For the text-containing cell, return its midpoint in [X, Y] coordinate format. 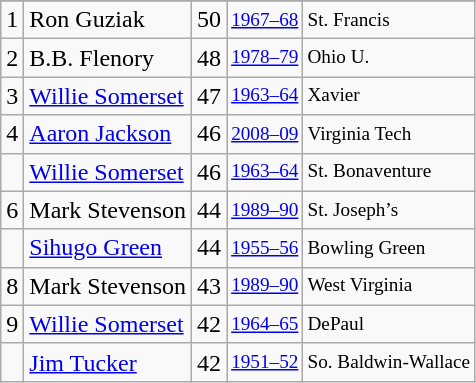
1951–52 [265, 362]
Jim Tucker [108, 362]
2 [12, 58]
3 [12, 96]
Bowling Green [389, 248]
Aaron Jackson [108, 134]
Xavier [389, 96]
1967–68 [265, 20]
So. Baldwin-Wallace [389, 362]
8 [12, 286]
1 [12, 20]
West Virginia [389, 286]
1964–65 [265, 324]
6 [12, 210]
9 [12, 324]
Sihugo Green [108, 248]
48 [210, 58]
Ron Guziak [108, 20]
1955–56 [265, 248]
B.B. Flenory [108, 58]
50 [210, 20]
1978–79 [265, 58]
47 [210, 96]
Virginia Tech [389, 134]
DePaul [389, 324]
2008–09 [265, 134]
St. Bonaventure [389, 172]
4 [12, 134]
43 [210, 286]
St. Joseph’s [389, 210]
Ohio U. [389, 58]
St. Francis [389, 20]
